Output the (x, y) coordinate of the center of the cell containing the given text.  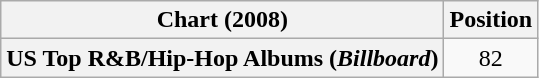
Position (491, 20)
US Top R&B/Hip-Hop Albums (Billboard) (222, 58)
Chart (2008) (222, 20)
82 (491, 58)
